Extract the (x, y) coordinate from the center of the cell holding the provided text.  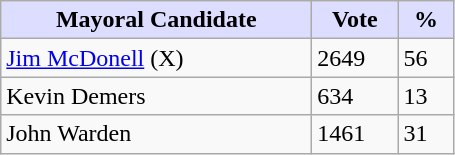
Vote (355, 20)
2649 (355, 58)
31 (426, 134)
56 (426, 58)
% (426, 20)
634 (355, 96)
1461 (355, 134)
13 (426, 96)
Kevin Demers (156, 96)
John Warden (156, 134)
Jim McDonell (X) (156, 58)
Mayoral Candidate (156, 20)
